Search for the cell housing the specified text and yield its [x, y] center coordinate. 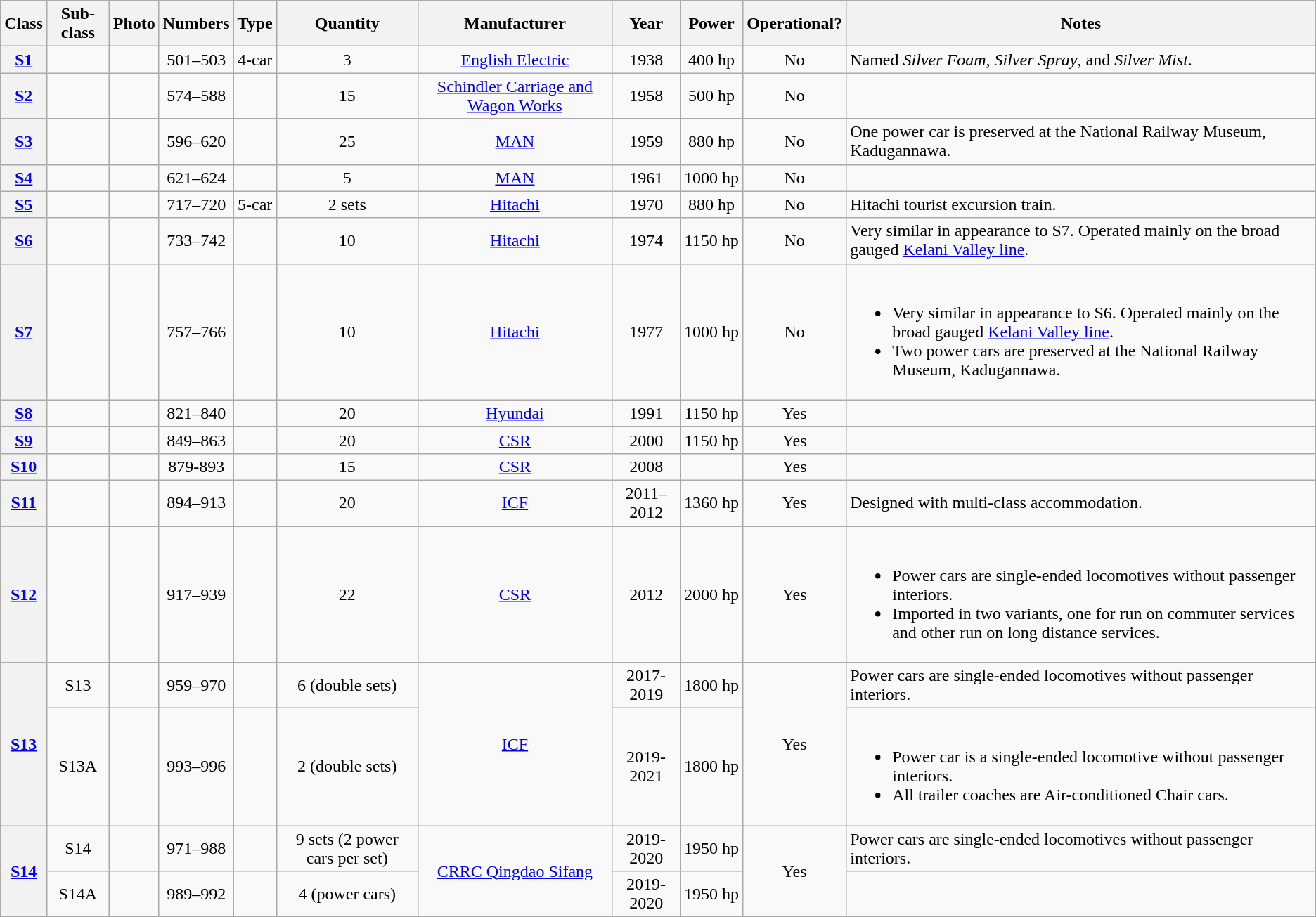
25 [347, 142]
S9 [24, 440]
S2 [24, 96]
S7 [24, 332]
Power [711, 24]
1977 [647, 332]
S13A [77, 767]
Schindler Carriage and Wagon Works [515, 96]
English Electric [515, 60]
733–742 [196, 240]
S1 [24, 60]
S6 [24, 240]
717–720 [196, 204]
Class [24, 24]
One power car is preserved at the National Railway Museum, Kadugannawa. [1081, 142]
1961 [647, 178]
Hitachi tourist excursion train. [1081, 204]
4 (power cars) [347, 894]
5 [347, 178]
Designed with multi-class accommodation. [1081, 503]
959–970 [196, 686]
Manufacturer [515, 24]
1991 [647, 413]
5-car [254, 204]
Type [254, 24]
S5 [24, 204]
400 hp [711, 60]
Named Silver Foam, Silver Spray, and Silver Mist. [1081, 60]
2012 [647, 594]
S10 [24, 467]
2 (double sets) [347, 767]
9 sets (2 power cars per set) [347, 849]
Power car is a single-ended locomotive without passenger interiors.All trailer coaches are Air-conditioned Chair cars. [1081, 767]
Hyundai [515, 413]
S3 [24, 142]
Operational? [794, 24]
Sub-class [77, 24]
2 sets [347, 204]
S4 [24, 178]
6 (double sets) [347, 686]
917–939 [196, 594]
S12 [24, 594]
1959 [647, 142]
596–620 [196, 142]
S11 [24, 503]
2000 hp [711, 594]
Year [647, 24]
894–913 [196, 503]
1958 [647, 96]
Numbers [196, 24]
574–588 [196, 96]
1938 [647, 60]
821–840 [196, 413]
1360 hp [711, 503]
501–503 [196, 60]
22 [347, 594]
849–863 [196, 440]
2017-2019 [647, 686]
989–992 [196, 894]
S14A [77, 894]
S8 [24, 413]
500 hp [711, 96]
2011–2012 [647, 503]
1970 [647, 204]
2000 [647, 440]
4-car [254, 60]
757–766 [196, 332]
Notes [1081, 24]
Very similar in appearance to S7. Operated mainly on the broad gauged Kelani Valley line. [1081, 240]
2019-2021 [647, 767]
CRRC Qingdao Sifang [515, 871]
Photo [134, 24]
2008 [647, 467]
879-893 [196, 467]
993–996 [196, 767]
Quantity [347, 24]
621–624 [196, 178]
1974 [647, 240]
3 [347, 60]
971–988 [196, 849]
